Scan for the cell matching the given text and deliver its [X, Y] coordinate at center. 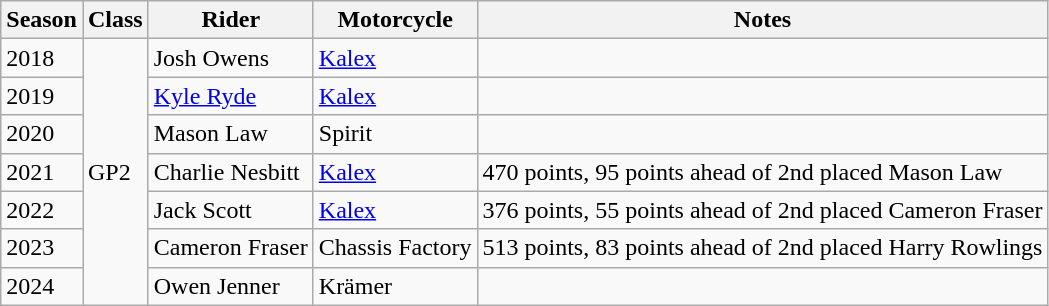
Charlie Nesbitt [230, 172]
Kyle Ryde [230, 96]
470 points, 95 points ahead of 2nd placed Mason Law [762, 172]
2018 [42, 58]
Class [115, 20]
2024 [42, 286]
Notes [762, 20]
Chassis Factory [395, 248]
2022 [42, 210]
2023 [42, 248]
GP2 [115, 172]
Mason Law [230, 134]
2021 [42, 172]
376 points, 55 points ahead of 2nd placed Cameron Fraser [762, 210]
513 points, 83 points ahead of 2nd placed Harry Rowlings [762, 248]
Season [42, 20]
Motorcycle [395, 20]
Rider [230, 20]
Owen Jenner [230, 286]
Josh Owens [230, 58]
2020 [42, 134]
Jack Scott [230, 210]
2019 [42, 96]
Cameron Fraser [230, 248]
Spirit [395, 134]
Krämer [395, 286]
